Capture the cell that displays the provided text and extract its (X, Y) central coordinate. 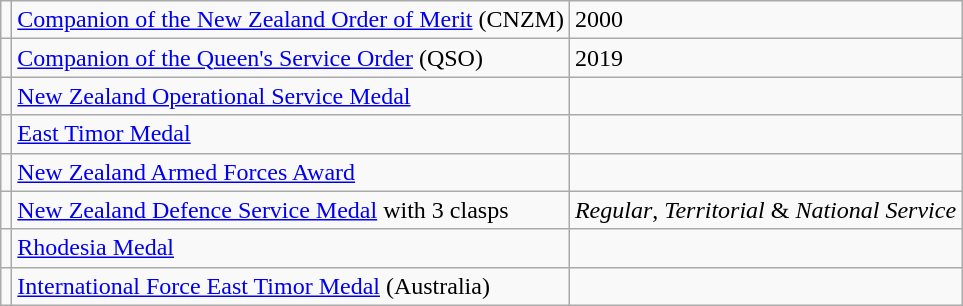
Companion of the Queen's Service Order (QSO) (291, 58)
Companion of the New Zealand Order of Merit (CNZM) (291, 20)
International Force East Timor Medal (Australia) (291, 286)
New Zealand Defence Service Medal with 3 clasps (291, 210)
2019 (765, 58)
2000 (765, 20)
New Zealand Operational Service Medal (291, 96)
Rhodesia Medal (291, 248)
Regular, Territorial & National Service (765, 210)
East Timor Medal (291, 134)
New Zealand Armed Forces Award (291, 172)
